Extract the [X, Y] coordinate from the center of the cell holding the provided text.  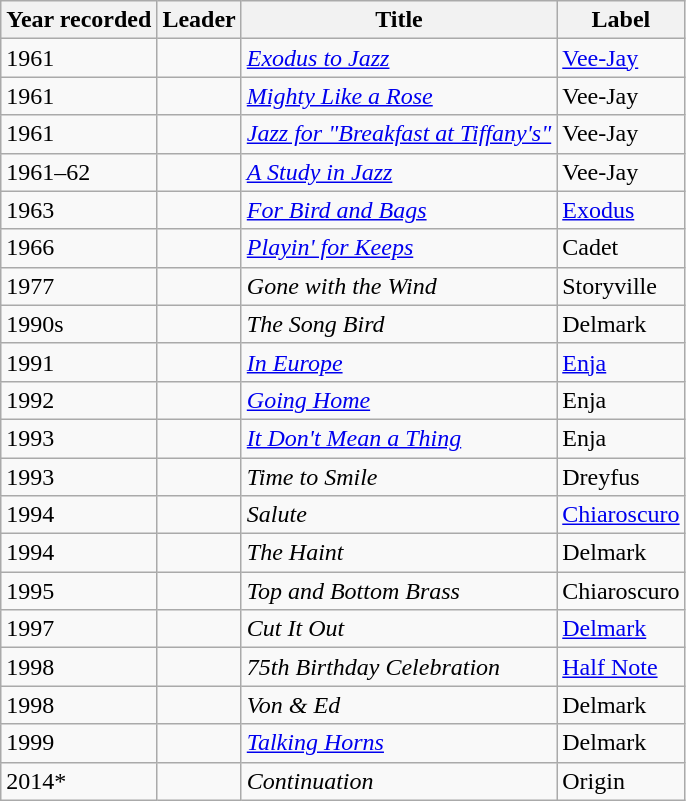
Mighty Like a Rose [398, 96]
Origin [621, 781]
Jazz for "Breakfast at Tiffany's" [398, 134]
1990s [79, 324]
Leader [199, 20]
1966 [79, 248]
Top and Bottom Brass [398, 591]
2014* [79, 781]
1977 [79, 286]
The Song Bird [398, 324]
Dreyfus [621, 477]
75th Birthday Celebration [398, 667]
1961–62 [79, 172]
Label [621, 20]
Salute [398, 515]
1992 [79, 400]
Cut It Out [398, 629]
1963 [79, 210]
Going Home [398, 400]
1999 [79, 743]
Gone with the Wind [398, 286]
Year recorded [79, 20]
Half Note [621, 667]
1997 [79, 629]
1995 [79, 591]
For Bird and Bags [398, 210]
Exodus [621, 210]
Continuation [398, 781]
Storyville [621, 286]
A Study in Jazz [398, 172]
Exodus to Jazz [398, 58]
It Don't Mean a Thing [398, 438]
Von & Ed [398, 705]
Cadet [621, 248]
Talking Horns [398, 743]
In Europe [398, 362]
The Haint [398, 553]
Title [398, 20]
1991 [79, 362]
Playin' for Keeps [398, 248]
Time to Smile [398, 477]
